Capture the cell that displays the provided text and extract its [x, y] central coordinate. 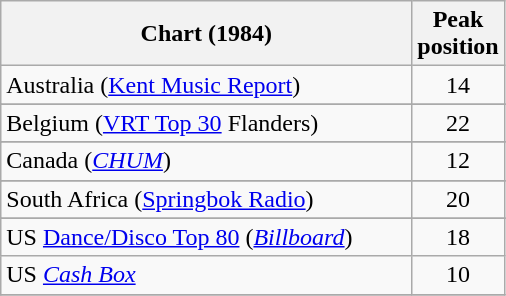
10 [458, 275]
14 [458, 85]
Chart (1984) [206, 34]
Peakposition [458, 34]
US Cash Box [206, 275]
20 [458, 199]
Belgium (VRT Top 30 Flanders) [206, 123]
Canada (CHUM) [206, 161]
12 [458, 161]
South Africa (Springbok Radio) [206, 199]
Australia (Kent Music Report) [206, 85]
18 [458, 237]
22 [458, 123]
US Dance/Disco Top 80 (Billboard) [206, 237]
